Extract the (x, y) coordinate from the center of the cell holding the provided text.  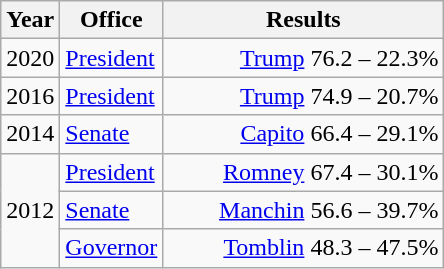
Results (304, 20)
Romney 67.4 – 30.1% (304, 172)
Trump 76.2 – 22.3% (304, 58)
2012 (30, 210)
Office (112, 20)
Capito 66.4 – 29.1% (304, 134)
Trump 74.9 – 20.7% (304, 96)
Tomblin 48.3 – 47.5% (304, 248)
2020 (30, 58)
2016 (30, 96)
Manchin 56.6 – 39.7% (304, 210)
Year (30, 20)
Governor (112, 248)
2014 (30, 134)
